Extract the (x, y) coordinate from the center of the cell holding the provided text.  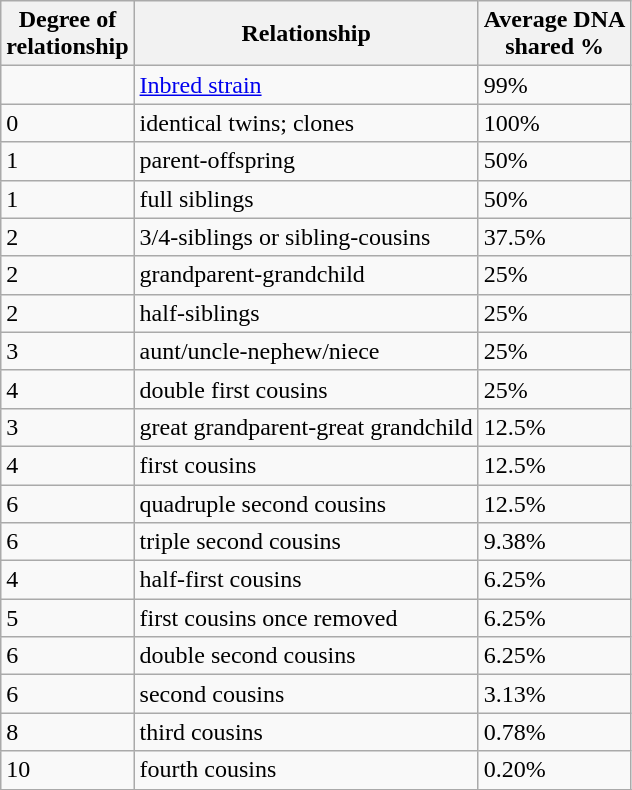
quadruple second cousins (306, 503)
Degree of relationship (68, 34)
third cousins (306, 732)
Average DNAshared % (554, 34)
double second cousins (306, 656)
3/4-siblings or sibling-cousins (306, 237)
great grandparent-great grandchild (306, 427)
9.38% (554, 542)
0 (68, 123)
Inbred strain (306, 85)
10 (68, 770)
full siblings (306, 199)
aunt/uncle-nephew/niece (306, 351)
first cousins (306, 465)
double first cousins (306, 389)
37.5% (554, 237)
parent-offspring (306, 161)
fourth cousins (306, 770)
99% (554, 85)
5 (68, 618)
grandparent-grandchild (306, 275)
triple second cousins (306, 542)
0.78% (554, 732)
identical twins; clones (306, 123)
Relationship (306, 34)
100% (554, 123)
second cousins (306, 694)
3.13% (554, 694)
8 (68, 732)
0.20% (554, 770)
first cousins once removed (306, 618)
half-first cousins (306, 580)
half-siblings (306, 313)
